From the cell containing the given text, extract its center point as [X, Y] coordinate. 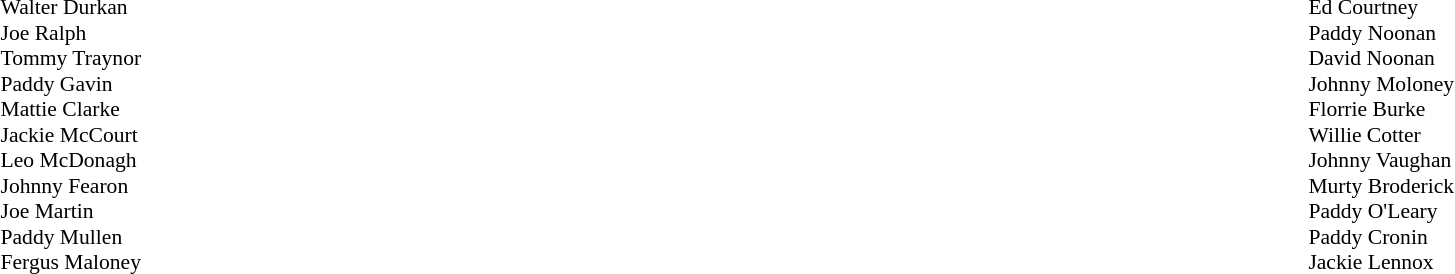
Leo McDonagh [70, 161]
Johnny Fearon [70, 186]
Johnny Moloney [1381, 84]
Paddy Mullen [70, 237]
Joe Martin [70, 211]
Florrie Burke [1381, 109]
Paddy O'Leary [1381, 211]
Paddy Noonan [1381, 33]
Jackie McCourt [70, 135]
Tommy Traynor [70, 59]
Johnny Vaughan [1381, 161]
Mattie Clarke [70, 109]
David Noonan [1381, 59]
Paddy Gavin [70, 84]
Joe Ralph [70, 33]
Willie Cotter [1381, 135]
Paddy Cronin [1381, 237]
Murty Broderick [1381, 186]
